Find where the given text appears and provide that cell's center as (X, Y) coordinate. 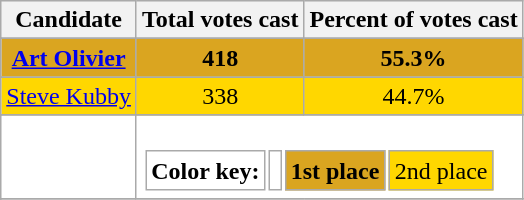
44.7% (414, 96)
Candidate (69, 20)
Color key: (206, 170)
1st place (334, 170)
Art Olivier (69, 58)
55.3% (414, 58)
Percent of votes cast (414, 20)
418 (220, 58)
Total votes cast (220, 20)
Color key: 1st place 2nd place (330, 157)
2nd place (442, 170)
Steve Kubby (69, 96)
338 (220, 96)
